Capture the cell that displays the provided text and extract its [X, Y] central coordinate. 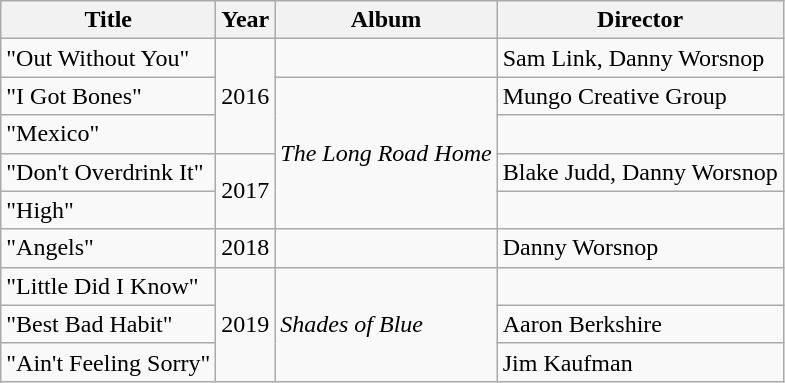
Sam Link, Danny Worsnop [640, 58]
Danny Worsnop [640, 248]
Aaron Berkshire [640, 324]
"Don't Overdrink It" [108, 172]
"Angels" [108, 248]
"I Got Bones" [108, 96]
2019 [246, 324]
2018 [246, 248]
"High" [108, 210]
"Mexico" [108, 134]
Title [108, 20]
Director [640, 20]
"Little Did I Know" [108, 286]
Mungo Creative Group [640, 96]
Album [386, 20]
"Out Without You" [108, 58]
2016 [246, 96]
Jim Kaufman [640, 362]
"Best Bad Habit" [108, 324]
Blake Judd, Danny Worsnop [640, 172]
"Ain't Feeling Sorry" [108, 362]
Shades of Blue [386, 324]
2017 [246, 191]
The Long Road Home [386, 153]
Year [246, 20]
